Detect which cell encompasses the target text, then output its (X, Y) center coordinate. 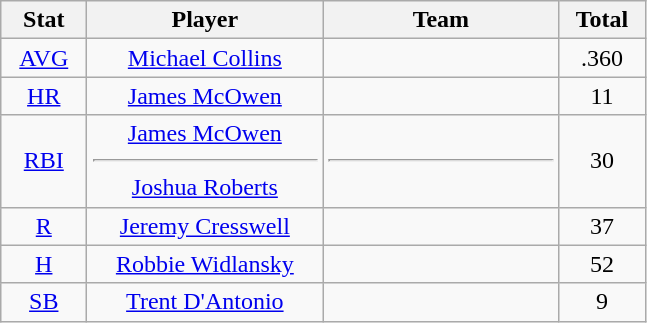
R (44, 226)
Jeremy Cresswell (205, 226)
Trent D'Antonio (205, 302)
Player (205, 20)
Stat (44, 20)
.360 (602, 58)
SB (44, 302)
James McOwen (205, 96)
30 (602, 161)
James McOwenJoshua Roberts (205, 161)
Robbie Widlansky (205, 264)
HR (44, 96)
37 (602, 226)
RBI (44, 161)
Michael Collins (205, 58)
52 (602, 264)
Team (441, 20)
H (44, 264)
9 (602, 302)
Total (602, 20)
11 (602, 96)
AVG (44, 58)
